Output the (x, y) coordinate of the center of the cell containing the given text.  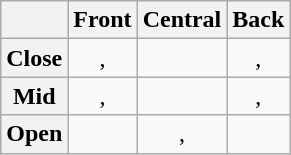
Front (102, 20)
Back (258, 20)
Close (34, 58)
Mid (34, 96)
Central (182, 20)
Open (34, 134)
